Determine the [x, y] coordinate at the center of the cell enclosing the given text.  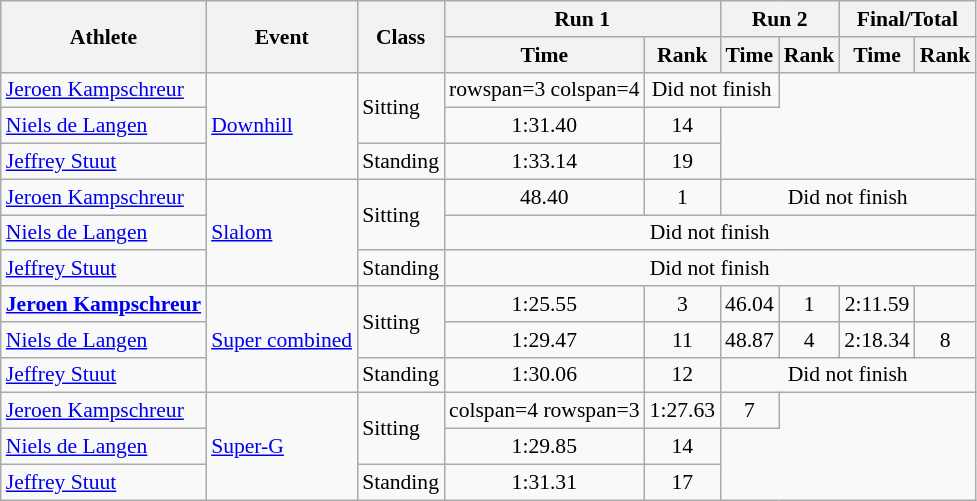
1:31.31 [544, 482]
Event [282, 36]
Final/Total [907, 19]
Run 1 [582, 19]
Downhill [282, 126]
Super-G [282, 446]
Slalom [282, 232]
8 [946, 340]
1:30.06 [544, 375]
rowspan=3 colspan=4 [544, 90]
2:11.59 [876, 304]
7 [750, 411]
17 [682, 482]
1:29.85 [544, 447]
11 [682, 340]
2:18.34 [876, 340]
46.04 [750, 304]
12 [682, 375]
1:33.14 [544, 162]
1:25.55 [544, 304]
Athlete [104, 36]
Super combined [282, 340]
colspan=4 rowspan=3 [544, 411]
1:31.40 [544, 126]
19 [682, 162]
48.40 [544, 197]
3 [682, 304]
48.87 [750, 340]
4 [810, 340]
Class [400, 36]
1:27.63 [682, 411]
Run 2 [780, 19]
1:29.47 [544, 340]
